For the text-containing cell, return its midpoint in [x, y] coordinate format. 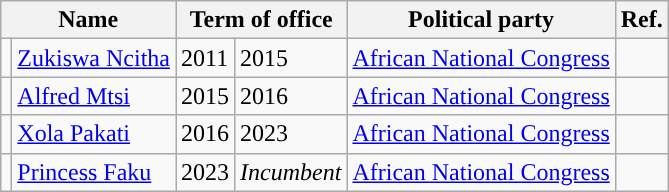
Ref. [642, 20]
Xola Pakati [94, 134]
Name [88, 20]
Princess Faku [94, 172]
Political party [481, 20]
Alfred Mtsi [94, 96]
Term of office [262, 20]
Zukiswa Ncitha [94, 58]
2011 [206, 58]
Incumbent [291, 172]
